Locate the cell with the specified text and output its [X, Y] center coordinate. 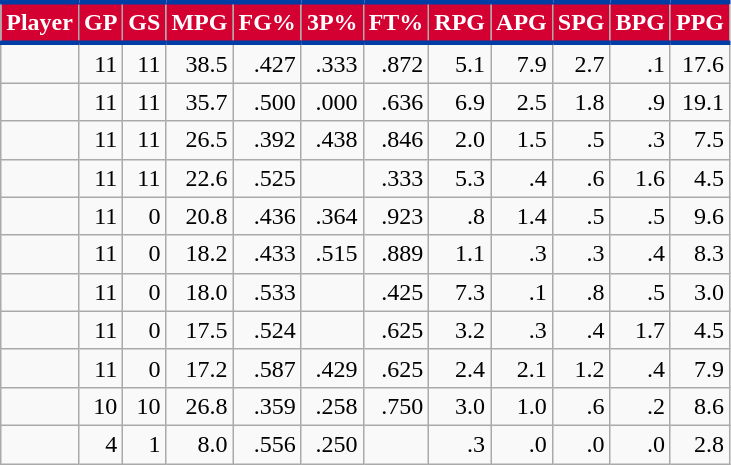
MPG [200, 22]
.587 [267, 368]
.436 [267, 216]
18.0 [200, 292]
5.1 [460, 63]
9.6 [700, 216]
26.8 [200, 406]
1.5 [522, 140]
FT% [396, 22]
2.5 [522, 102]
.392 [267, 140]
.258 [332, 406]
7.3 [460, 292]
38.5 [200, 63]
1.2 [581, 368]
6.9 [460, 102]
GS [144, 22]
.9 [640, 102]
19.1 [700, 102]
20.8 [200, 216]
PPG [700, 22]
1.8 [581, 102]
2.8 [700, 444]
22.6 [200, 178]
2.4 [460, 368]
7.5 [700, 140]
1.6 [640, 178]
35.7 [200, 102]
1.7 [640, 330]
5.3 [460, 178]
.556 [267, 444]
GP [100, 22]
26.5 [200, 140]
.846 [396, 140]
.427 [267, 63]
1.0 [522, 406]
2.7 [581, 63]
2.1 [522, 368]
.429 [332, 368]
RPG [460, 22]
.750 [396, 406]
FG% [267, 22]
.438 [332, 140]
18.2 [200, 254]
3P% [332, 22]
1.4 [522, 216]
17.5 [200, 330]
2.0 [460, 140]
BPG [640, 22]
.524 [267, 330]
8.3 [700, 254]
3.2 [460, 330]
4 [100, 444]
.889 [396, 254]
.433 [267, 254]
.364 [332, 216]
Player [40, 22]
17.2 [200, 368]
.500 [267, 102]
.2 [640, 406]
8.6 [700, 406]
8.0 [200, 444]
SPG [581, 22]
.425 [396, 292]
.250 [332, 444]
.533 [267, 292]
.359 [267, 406]
.636 [396, 102]
17.6 [700, 63]
1 [144, 444]
.923 [396, 216]
APG [522, 22]
1.1 [460, 254]
.872 [396, 63]
.525 [267, 178]
.515 [332, 254]
.000 [332, 102]
